Search for the cell housing the specified text and yield its (x, y) center coordinate. 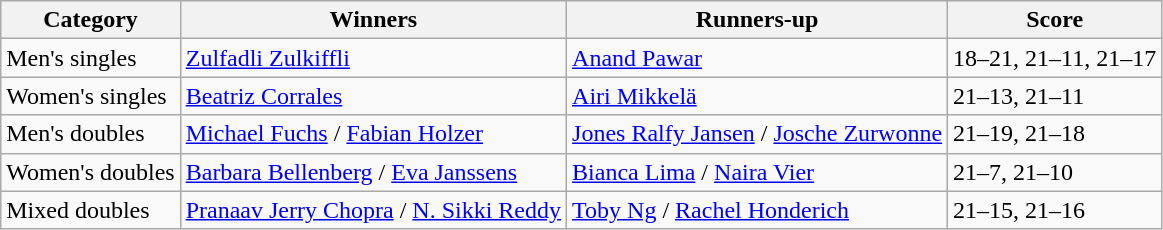
Toby Ng / Rachel Honderich (758, 210)
Anand Pawar (758, 58)
21–13, 21–11 (1055, 96)
Category (90, 20)
21–19, 21–18 (1055, 134)
Women's singles (90, 96)
Jones Ralfy Jansen / Josche Zurwonne (758, 134)
Men's doubles (90, 134)
Women's doubles (90, 172)
Runners-up (758, 20)
21–15, 21–16 (1055, 210)
Michael Fuchs / Fabian Holzer (373, 134)
Bianca Lima / Naira Vier (758, 172)
Winners (373, 20)
Zulfadli Zulkiffli (373, 58)
Beatriz Corrales (373, 96)
Score (1055, 20)
21–7, 21–10 (1055, 172)
Pranaav Jerry Chopra / N. Sikki Reddy (373, 210)
18–21, 21–11, 21–17 (1055, 58)
Men's singles (90, 58)
Barbara Bellenberg / Eva Janssens (373, 172)
Mixed doubles (90, 210)
Airi Mikkelä (758, 96)
